From the cell containing the given text, extract its center point as [X, Y] coordinate. 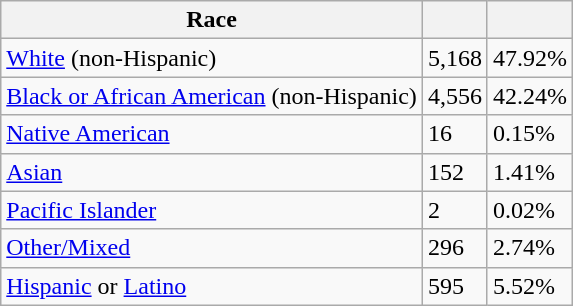
Other/Mixed [212, 248]
Race [212, 20]
5.52% [530, 286]
4,556 [454, 96]
Asian [212, 172]
0.15% [530, 134]
16 [454, 134]
Pacific Islander [212, 210]
1.41% [530, 172]
Hispanic or Latino [212, 286]
Black or African American (non-Hispanic) [212, 96]
152 [454, 172]
2 [454, 210]
White (non-Hispanic) [212, 58]
595 [454, 286]
2.74% [530, 248]
42.24% [530, 96]
296 [454, 248]
47.92% [530, 58]
0.02% [530, 210]
Native American [212, 134]
5,168 [454, 58]
